Scan for the cell matching the given text and deliver its (x, y) coordinate at center. 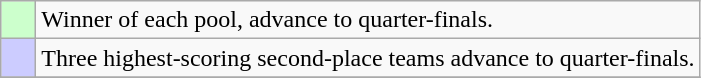
Three highest-scoring second-place teams advance to quarter-finals. (368, 58)
Winner of each pool, advance to quarter-finals. (368, 20)
